Return the (x, y) coordinate for the center point of the cell that contains the specified text.  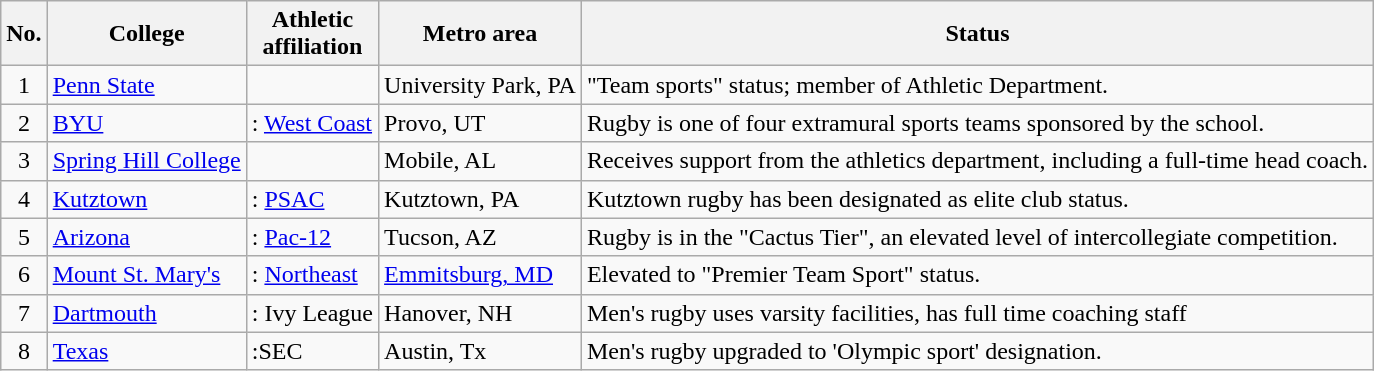
Provo, UT (480, 123)
Hanover, NH (480, 313)
: Ivy League (312, 313)
Arizona (146, 237)
No. (24, 34)
Status (977, 34)
University Park, PA (480, 85)
Kutztown, PA (480, 199)
Mount St. Mary's (146, 275)
6 (24, 275)
Athleticaffiliation (312, 34)
Rugby is one of four extramural sports teams sponsored by the school. (977, 123)
Tucson, AZ (480, 237)
Dartmouth (146, 313)
: West Coast (312, 123)
Texas (146, 351)
Metro area (480, 34)
5 (24, 237)
: Northeast (312, 275)
: PSAC (312, 199)
2 (24, 123)
Mobile, AL (480, 161)
4 (24, 199)
Elevated to "Premier Team Sport" status. (977, 275)
Penn State (146, 85)
Austin, Tx (480, 351)
: Pac-12 (312, 237)
7 (24, 313)
:SEC (312, 351)
8 (24, 351)
1 (24, 85)
Men's rugby uses varsity facilities, has full time coaching staff (977, 313)
3 (24, 161)
"Team sports" status; member of Athletic Department. (977, 85)
Men's rugby upgraded to 'Olympic sport' designation. (977, 351)
BYU (146, 123)
Emmitsburg, MD (480, 275)
Spring Hill College (146, 161)
Rugby is in the "Cactus Tier", an elevated level of intercollegiate competition. (977, 237)
College (146, 34)
Kutztown (146, 199)
Kutztown rugby has been designated as elite club status. (977, 199)
Receives support from the athletics department, including a full-time head coach. (977, 161)
